Find where the given text appears and provide that cell's center as [x, y] coordinate. 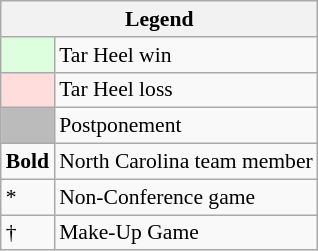
Bold [28, 162]
Non-Conference game [186, 197]
Tar Heel win [186, 55]
Tar Heel loss [186, 90]
Legend [160, 19]
Make-Up Game [186, 233]
† [28, 233]
North Carolina team member [186, 162]
* [28, 197]
Postponement [186, 126]
